From the cell containing the given text, extract its center point as (X, Y) coordinate. 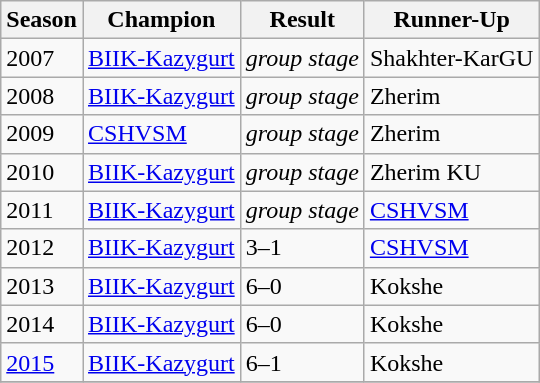
2014 (42, 324)
2011 (42, 210)
2010 (42, 172)
2012 (42, 248)
Result (302, 20)
2013 (42, 286)
Season (42, 20)
Runner-Up (452, 20)
6–1 (302, 362)
Zherim KU (452, 172)
Shakhter-KarGU (452, 58)
2008 (42, 96)
Champion (161, 20)
2007 (42, 58)
2015 (42, 362)
2009 (42, 134)
3–1 (302, 248)
